Return (x, y) of the center of cell containing provided text 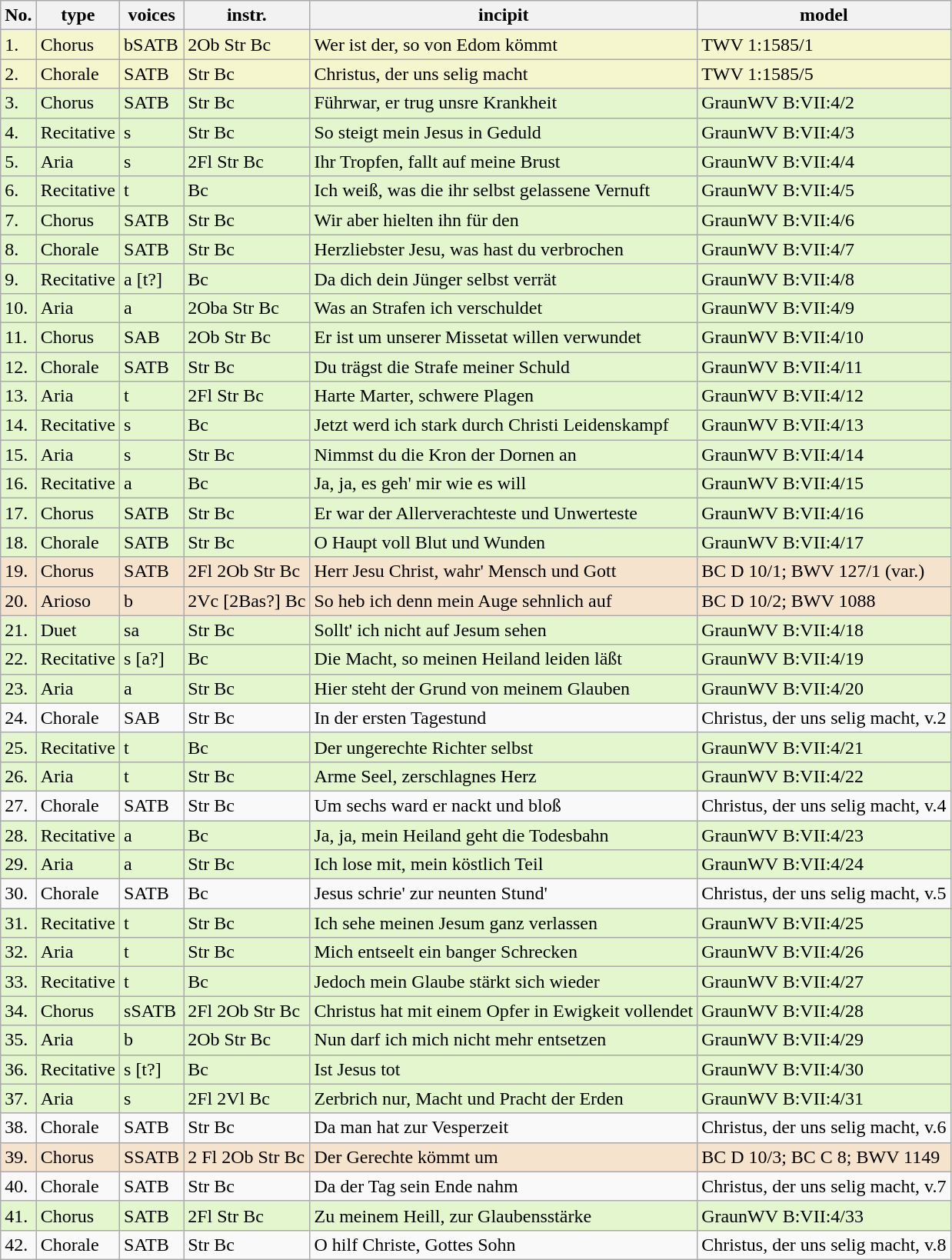
18. (18, 542)
a [t?] (152, 278)
No. (18, 15)
9. (18, 278)
Ihr Tropfen, fallt auf meine Brust (504, 162)
sa (152, 630)
BC D 10/3; BC C 8; BWV 1149 (824, 1157)
O Haupt voll Blut und Wunden (504, 542)
GraunWV B:VII:4/7 (824, 249)
39. (18, 1157)
bSATB (152, 45)
14. (18, 425)
Ich lose mit, mein köstlich Teil (504, 865)
In der ersten Tagestund (504, 718)
Ja, ja, es geh' mir wie es will (504, 484)
Herzliebster Jesu, was hast du verbrochen (504, 249)
s [a?] (152, 659)
GraunWV B:VII:4/4 (824, 162)
GraunWV B:VII:4/23 (824, 835)
GraunWV B:VII:4/11 (824, 367)
So steigt mein Jesus in Geduld (504, 132)
incipit (504, 15)
23. (18, 688)
Wir aber hielten ihn für den (504, 220)
Ja, ja, mein Heiland geht die Todesbahn (504, 835)
Nimmst du die Kron der Dornen an (504, 455)
Zu meinem Heill, zur Glaubensstärke (504, 1215)
37. (18, 1098)
GraunWV B:VII:4/2 (824, 103)
GraunWV B:VII:4/17 (824, 542)
Christus, der uns selig macht (504, 74)
sSATB (152, 1011)
GraunWV B:VII:4/14 (824, 455)
Ist Jesus tot (504, 1069)
11. (18, 337)
36. (18, 1069)
12. (18, 367)
GraunWV B:VII:4/27 (824, 982)
Christus, der uns selig macht, v.7 (824, 1186)
GraunWV B:VII:4/25 (824, 923)
model (824, 15)
GraunWV B:VII:4/18 (824, 630)
voices (152, 15)
16. (18, 484)
GraunWV B:VII:4/3 (824, 132)
Herr Jesu Christ, wahr' Mensch und Gott (504, 572)
Da man hat zur Vesperzeit (504, 1128)
Christus, der uns selig macht, v.2 (824, 718)
41. (18, 1215)
GraunWV B:VII:4/30 (824, 1069)
17. (18, 513)
TWV 1:1585/1 (824, 45)
8. (18, 249)
21. (18, 630)
type (78, 15)
Christus, der uns selig macht, v.6 (824, 1128)
instr. (247, 15)
Um sechs ward er nackt und bloß (504, 805)
Ich weiß, was die ihr selbst gelassene Vernuft (504, 191)
24. (18, 718)
GraunWV B:VII:4/29 (824, 1040)
29. (18, 865)
Arioso (78, 601)
13. (18, 396)
GraunWV B:VII:4/6 (824, 220)
GraunWV B:VII:4/13 (824, 425)
30. (18, 894)
31. (18, 923)
Jesus schrie' zur neunten Stund' (504, 894)
10. (18, 308)
38. (18, 1128)
Da dich dein Jünger selbst verrät (504, 278)
Was an Strafen ich verschuldet (504, 308)
19. (18, 572)
3. (18, 103)
GraunWV B:VII:4/24 (824, 865)
GraunWV B:VII:4/21 (824, 747)
33. (18, 982)
GraunWV B:VII:4/26 (824, 952)
Hier steht der Grund von meinem Glauben (504, 688)
Mich entseelt ein banger Schrecken (504, 952)
So heb ich denn mein Auge sehnlich auf (504, 601)
6. (18, 191)
Er ist um unserer Missetat willen verwundet (504, 337)
GraunWV B:VII:4/20 (824, 688)
GraunWV B:VII:4/31 (824, 1098)
Duet (78, 630)
BC D 10/1; BWV 127/1 (var.) (824, 572)
Christus, der uns selig macht, v.8 (824, 1245)
20. (18, 601)
15. (18, 455)
25. (18, 747)
GraunWV B:VII:4/12 (824, 396)
26. (18, 776)
Sollt' ich nicht auf Jesum sehen (504, 630)
Christus, der uns selig macht, v.4 (824, 805)
Der Gerechte kömmt um (504, 1157)
GraunWV B:VII:4/28 (824, 1011)
s [t?] (152, 1069)
Jetzt werd ich stark durch Christi Leidenskampf (504, 425)
GraunWV B:VII:4/8 (824, 278)
Harte Marter, schwere Plagen (504, 396)
2 Fl 2Ob Str Bc (247, 1157)
Er war der Allerverachteste und Unwerteste (504, 513)
Der ungerechte Richter selbst (504, 747)
5. (18, 162)
Christus hat mit einem Opfer in Ewigkeit vollendet (504, 1011)
40. (18, 1186)
GraunWV B:VII:4/15 (824, 484)
27. (18, 805)
GraunWV B:VII:4/19 (824, 659)
O hilf Christe, Gottes Sohn (504, 1245)
Ich sehe meinen Jesum ganz verlassen (504, 923)
34. (18, 1011)
2Oba Str Bc (247, 308)
2. (18, 74)
42. (18, 1245)
GraunWV B:VII:4/9 (824, 308)
GraunWV B:VII:4/16 (824, 513)
GraunWV B:VII:4/33 (824, 1215)
BC D 10/2; BWV 1088 (824, 601)
Wer ist der, so von Edom kömmt (504, 45)
Arme Seel, zerschlagnes Herz (504, 776)
1. (18, 45)
GraunWV B:VII:4/22 (824, 776)
Du trägst die Strafe meiner Schuld (504, 367)
22. (18, 659)
Christus, der uns selig macht, v.5 (824, 894)
2Fl 2Vl Bc (247, 1098)
Führwar, er trug unsre Krankheit (504, 103)
GraunWV B:VII:4/5 (824, 191)
Zerbrich nur, Macht und Pracht der Erden (504, 1098)
Nun darf ich mich nicht mehr entsetzen (504, 1040)
Jedoch mein Glaube stärkt sich wieder (504, 982)
7. (18, 220)
4. (18, 132)
32. (18, 952)
Da der Tag sein Ende nahm (504, 1186)
TWV 1:1585/5 (824, 74)
GraunWV B:VII:4/10 (824, 337)
35. (18, 1040)
Die Macht, so meinen Heiland leiden läßt (504, 659)
2Vc [2Bas?] Bc (247, 601)
SSATB (152, 1157)
28. (18, 835)
